Locate the cell with the specified text and output its (x, y) center coordinate. 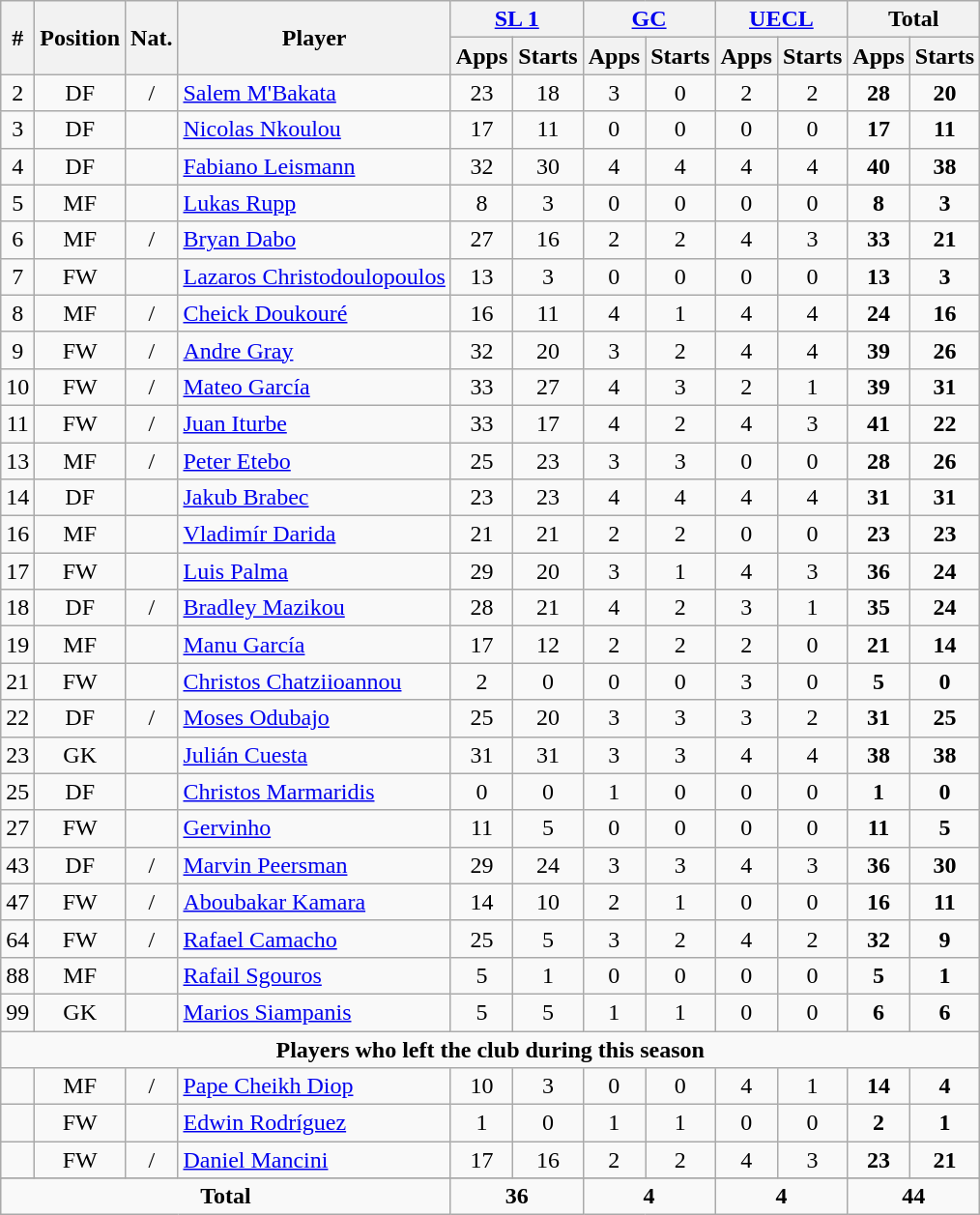
Juan Iturbe (314, 423)
44 (914, 1197)
99 (17, 1012)
SL 1 (516, 19)
40 (879, 166)
# (17, 38)
Pape Cheikh Diop (314, 1086)
7 (17, 276)
Vladimír Darida (314, 535)
Mateo García (314, 387)
43 (17, 865)
Christos Chatziioannou (314, 681)
Bradley Mazikou (314, 608)
Aboubakar Kamara (314, 902)
Gervinho (314, 828)
Player (314, 38)
Edwin Rodríguez (314, 1123)
Daniel Mancini (314, 1160)
Nat. (152, 38)
Position (80, 38)
Julián Cuesta (314, 755)
Marvin Peersman (314, 865)
Jakub Brabec (314, 498)
41 (879, 423)
UECL (781, 19)
35 (879, 608)
Nicolas Nkoulou (314, 130)
19 (17, 645)
Bryan Dabo (314, 240)
Andre Gray (314, 350)
Marios Siampanis (314, 1012)
47 (17, 902)
Rafail Sgouros (314, 975)
Fabiano Leismann (314, 166)
Salem M'Bakata (314, 93)
Lazaros Christodoulopoulos (314, 276)
Luis Palma (314, 571)
Christos Marmaridis (314, 792)
Lukas Rupp (314, 203)
Players who left the club during this season (491, 1049)
88 (17, 975)
Cheick Doukouré (314, 313)
GC (649, 19)
12 (548, 645)
Rafael Camacho (314, 939)
Peter Etebo (314, 461)
Moses Odubajo (314, 718)
Manu García (314, 645)
64 (17, 939)
